Identify which cell holds the provided text, then report its (X, Y) central coordinate. 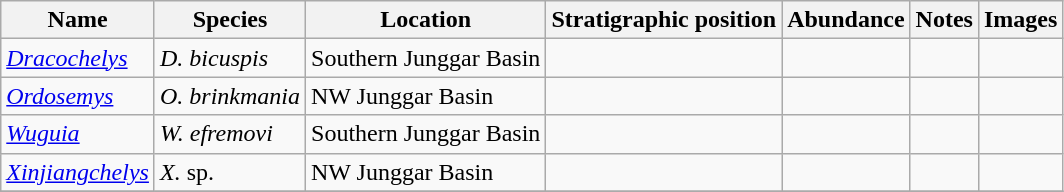
X. sp. (230, 172)
Wuguia (78, 134)
D. bicuspis (230, 58)
Ordosemys (78, 96)
W. efremovi (230, 134)
Abundance (846, 20)
Dracochelys (78, 58)
O. brinkmania (230, 96)
Name (78, 20)
Species (230, 20)
Location (426, 20)
Notes (944, 20)
Xinjiangchelys (78, 172)
Stratigraphic position (664, 20)
Images (1020, 20)
